Pinpoint the cell where the given text exists, returning its (X, Y) midpoint coordinate. 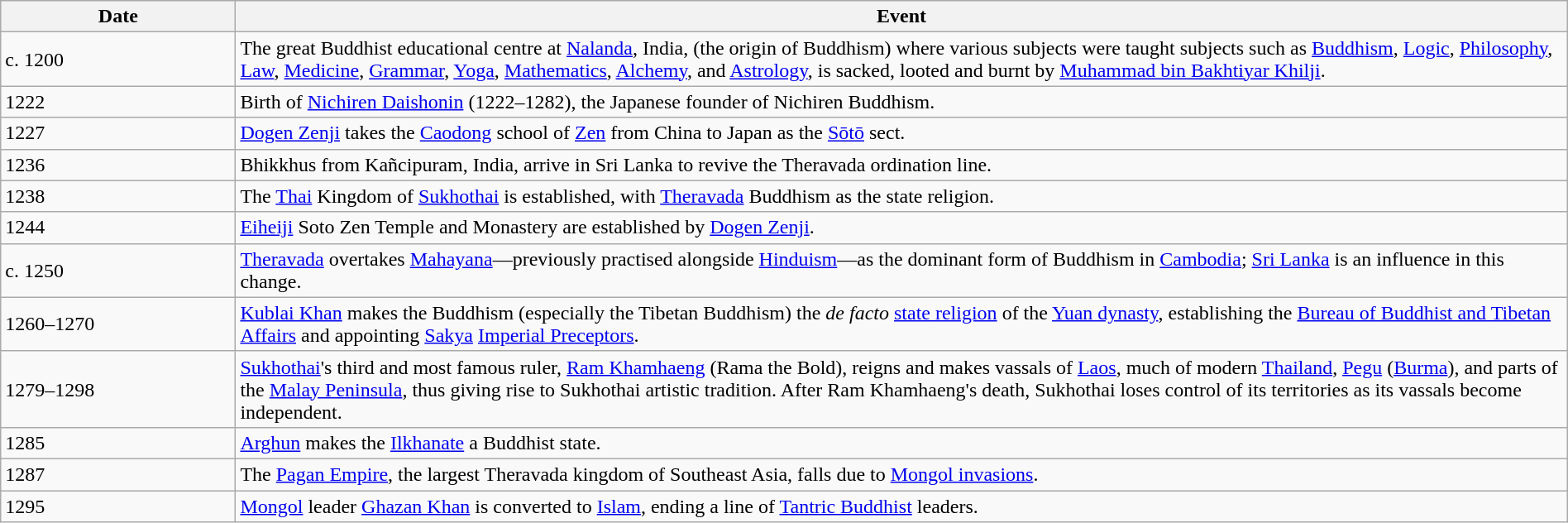
Bhikkhus from Kañcipuram, India, arrive in Sri Lanka to revive the Theravada ordination line. (901, 165)
1279–1298 (118, 389)
c. 1250 (118, 270)
1238 (118, 196)
Eiheiji Soto Zen Temple and Monastery are established by Dogen Zenji. (901, 228)
1244 (118, 228)
Date (118, 17)
1236 (118, 165)
1285 (118, 443)
1227 (118, 133)
1295 (118, 506)
1287 (118, 474)
Mongol leader Ghazan Khan is converted to Islam, ending a line of Tantric Buddhist leaders. (901, 506)
The Pagan Empire, the largest Theravada kingdom of Southeast Asia, falls due to Mongol invasions. (901, 474)
Birth of Nichiren Daishonin (1222–1282), the Japanese founder of Nichiren Buddhism. (901, 102)
Dogen Zenji takes the Caodong school of Zen from China to Japan as the Sōtō sect. (901, 133)
c. 1200 (118, 60)
The Thai Kingdom of Sukhothai is established, with Theravada Buddhism as the state religion. (901, 196)
Arghun makes the Ilkhanate a Buddhist state. (901, 443)
1260–1270 (118, 324)
Event (901, 17)
1222 (118, 102)
